Find where the given text appears and provide that cell's center as (X, Y) coordinate. 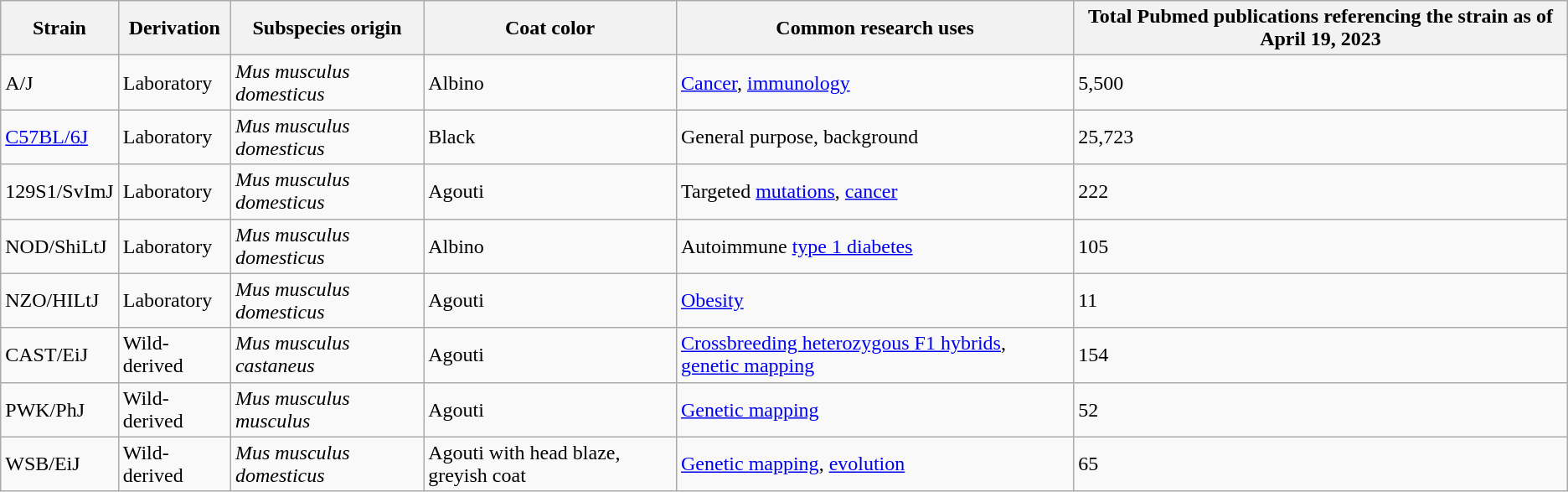
General purpose, background (874, 137)
Subspecies origin (327, 28)
222 (1321, 191)
Targeted mutations, cancer (874, 191)
154 (1321, 355)
NZO/HILtJ (59, 300)
Coat color (550, 28)
5,500 (1321, 82)
Cancer, immunology (874, 82)
Genetic mapping (874, 409)
Genetic mapping, evolution (874, 464)
11 (1321, 300)
Black (550, 137)
Derivation (174, 28)
Mus musculus castaneus (327, 355)
CAST/EiJ (59, 355)
105 (1321, 246)
NOD/ShiLtJ (59, 246)
Obesity (874, 300)
C57BL/6J (59, 137)
129S1/SvImJ (59, 191)
52 (1321, 409)
Autoimmune type 1 diabetes (874, 246)
Mus musculus musculus (327, 409)
A/J (59, 82)
Crossbreeding heterozygous F1 hybrids, genetic mapping (874, 355)
Agouti with head blaze, greyish coat (550, 464)
25,723 (1321, 137)
WSB/EiJ (59, 464)
PWK/PhJ (59, 409)
Strain (59, 28)
Common research uses (874, 28)
Total Pubmed publications referencing the strain as of April 19, 2023 (1321, 28)
65 (1321, 464)
